Provide the [x, y] coordinate of the cell's center where the given text is located.  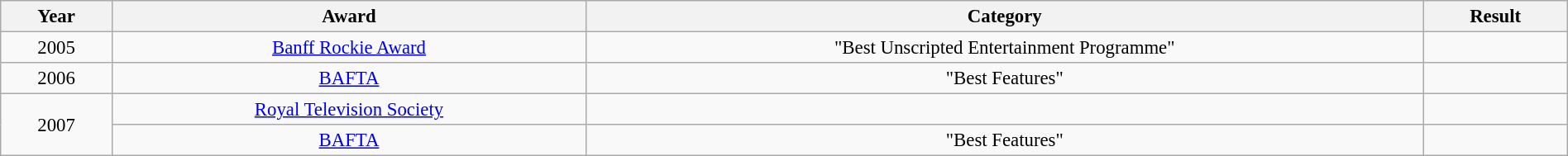
2006 [56, 78]
"Best Unscripted Entertainment Programme" [1006, 48]
Year [56, 17]
Banff Rockie Award [349, 48]
Result [1495, 17]
Award [349, 17]
2005 [56, 48]
2007 [56, 125]
Royal Television Society [349, 110]
Category [1006, 17]
